Find where the given text appears and provide that cell's center as (X, Y) coordinate. 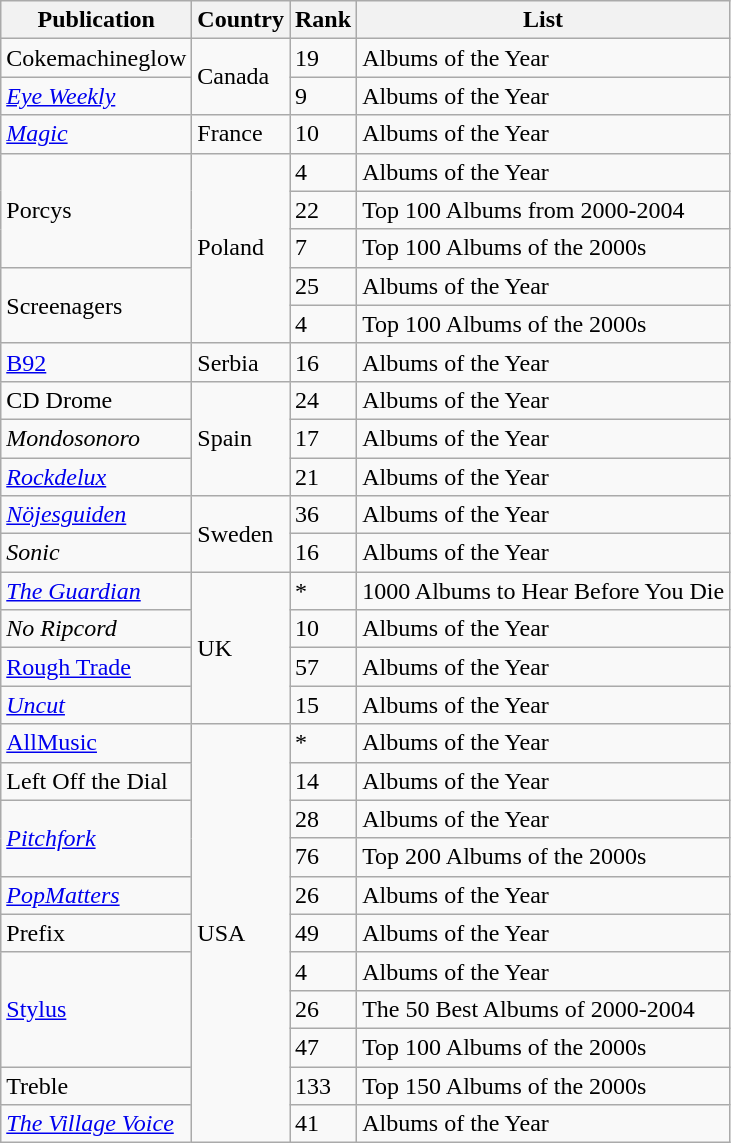
133 (324, 1085)
Poland (241, 248)
France (241, 134)
The Guardian (96, 591)
Country (241, 20)
Treble (96, 1085)
No Ripcord (96, 629)
49 (324, 933)
28 (324, 819)
41 (324, 1124)
Stylus (96, 1009)
22 (324, 210)
21 (324, 477)
Left Off the Dial (96, 781)
Uncut (96, 705)
Nöjesguiden (96, 515)
Top 200 Albums of the 2000s (544, 857)
The Village Voice (96, 1124)
B92 (96, 362)
76 (324, 857)
Sonic (96, 553)
Publication (96, 20)
Spain (241, 438)
Magic (96, 134)
Prefix (96, 933)
Top 100 Albums from 2000-2004 (544, 210)
Porcys (96, 210)
25 (324, 286)
Sweden (241, 534)
CD Drome (96, 400)
Rockdelux (96, 477)
19 (324, 58)
24 (324, 400)
Pitchfork (96, 838)
List (544, 20)
9 (324, 96)
17 (324, 438)
15 (324, 705)
The 50 Best Albums of 2000-2004 (544, 1009)
1000 Albums to Hear Before You Die (544, 591)
Serbia (241, 362)
USA (241, 934)
Screenagers (96, 305)
Rank (324, 20)
Top 150 Albums of the 2000s (544, 1085)
Eye Weekly (96, 96)
PopMatters (96, 895)
Cokemachineglow (96, 58)
AllMusic (96, 743)
7 (324, 248)
Mondosonoro (96, 438)
14 (324, 781)
47 (324, 1047)
UK (241, 648)
Canada (241, 77)
57 (324, 667)
36 (324, 515)
Rough Trade (96, 667)
